Output the [X, Y] coordinate of the center of the cell containing the given text.  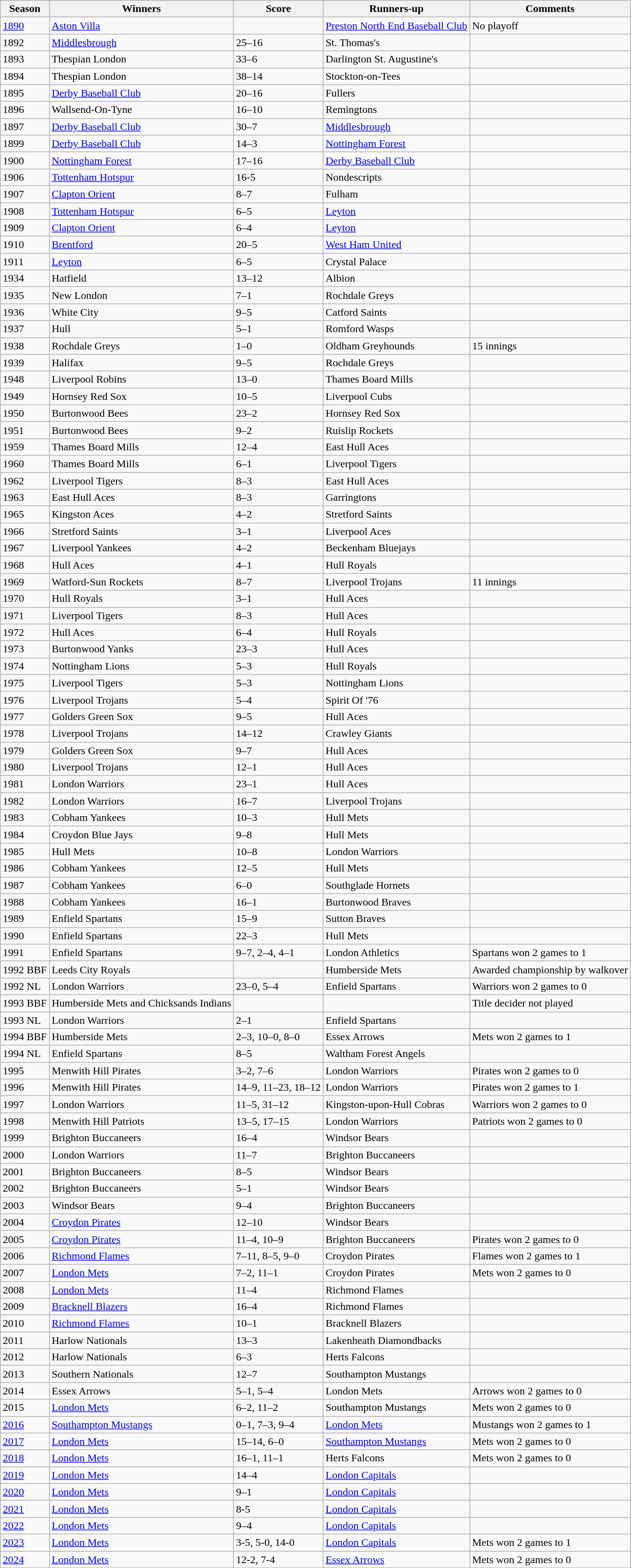
1894 [25, 76]
6–2, 11–2 [279, 1408]
2000 [25, 1155]
1909 [25, 228]
1908 [25, 211]
1962 [25, 480]
2023 [25, 1542]
23–2 [279, 413]
1890 [25, 26]
2–1 [279, 1020]
10–3 [279, 818]
Fulham [397, 194]
Kingston Aces [141, 515]
Croydon Blue Jays [141, 835]
Catford Saints [397, 312]
16–10 [279, 110]
1949 [25, 396]
Garringtons [397, 498]
14–9, 11–23, 18–12 [279, 1088]
Liverpool Robins [141, 379]
2005 [25, 1239]
6–0 [279, 885]
9–1 [279, 1492]
2–3, 10–0, 8–0 [279, 1037]
Darlington St. Augustine's [397, 59]
2002 [25, 1189]
1993 NL [25, 1020]
1985 [25, 852]
1994 BBF [25, 1037]
6–1 [279, 464]
1998 [25, 1121]
2017 [25, 1441]
1976 [25, 700]
Kingston-upon-Hull Cobras [397, 1104]
1968 [25, 565]
16–7 [279, 801]
1935 [25, 295]
1992 NL [25, 986]
14–4 [279, 1475]
2018 [25, 1458]
1990 [25, 936]
New London [141, 295]
1973 [25, 649]
Preston North End Baseball Club [397, 26]
13–12 [279, 279]
Fullers [397, 93]
2011 [25, 1340]
2014 [25, 1391]
Pirates won 2 games to 1 [550, 1088]
1965 [25, 515]
Awarded championship by walkover [550, 969]
Albion [397, 279]
7–1 [279, 295]
Ruislip Rockets [397, 430]
12–4 [279, 447]
Southern Nationals [141, 1374]
1938 [25, 346]
33–6 [279, 59]
Lakenheath Diamondbacks [397, 1340]
14–3 [279, 143]
1993 BBF [25, 1003]
Wallsend-On-Tyne [141, 110]
Season [25, 9]
Spartans won 2 games to 1 [550, 952]
4–1 [279, 565]
Winners [141, 9]
11–7 [279, 1155]
1911 [25, 262]
1966 [25, 531]
1895 [25, 93]
16-5 [279, 177]
2016 [25, 1425]
Mustangs won 2 games to 1 [550, 1425]
Patriots won 2 games to 0 [550, 1121]
2008 [25, 1290]
1982 [25, 801]
Runners-up [397, 9]
10–5 [279, 396]
2012 [25, 1357]
1899 [25, 143]
Arrows won 2 games to 0 [550, 1391]
Remingtons [397, 110]
Stockton-on-Tees [397, 76]
1950 [25, 413]
Romford Wasps [397, 329]
1972 [25, 632]
1981 [25, 784]
2020 [25, 1492]
Liverpool Yankees [141, 548]
Hull [141, 329]
1996 [25, 1088]
1959 [25, 447]
11 innings [550, 582]
1906 [25, 177]
Sutton Braves [397, 919]
Aston Villa [141, 26]
Flames won 2 games to 1 [550, 1256]
17–16 [279, 160]
25–16 [279, 43]
9–8 [279, 835]
15–9 [279, 919]
1984 [25, 835]
1937 [25, 329]
Hatfield [141, 279]
Waltham Forest Angels [397, 1054]
9–7, 2–4, 4–1 [279, 952]
9–2 [279, 430]
1988 [25, 902]
1977 [25, 716]
13–3 [279, 1340]
1936 [25, 312]
1978 [25, 733]
1951 [25, 430]
1974 [25, 666]
White City [141, 312]
38–14 [279, 76]
1987 [25, 885]
Liverpool Aces [397, 531]
Oldham Greyhounds [397, 346]
2019 [25, 1475]
Humberside Mets and Chicksands Indians [141, 1003]
12-2, 7-4 [279, 1559]
Menwith Hill Patriots [141, 1121]
2021 [25, 1509]
Burtonwood Braves [397, 902]
15–14, 6–0 [279, 1441]
1896 [25, 110]
Comments [550, 9]
1939 [25, 363]
1934 [25, 279]
22–3 [279, 936]
1979 [25, 751]
Crawley Giants [397, 733]
9–7 [279, 751]
1989 [25, 919]
11–5, 31–12 [279, 1104]
2024 [25, 1559]
Watford-Sun Rockets [141, 582]
12–10 [279, 1222]
1997 [25, 1104]
1960 [25, 464]
2022 [25, 1525]
1–0 [279, 346]
Spirit Of '76 [397, 700]
1999 [25, 1138]
10–8 [279, 852]
2001 [25, 1172]
1910 [25, 245]
West Ham United [397, 245]
Beckenham Bluejays [397, 548]
5–1, 5–4 [279, 1391]
2003 [25, 1205]
1948 [25, 379]
2009 [25, 1307]
1995 [25, 1071]
1963 [25, 498]
Halifax [141, 363]
13–0 [279, 379]
30–7 [279, 127]
2010 [25, 1324]
1980 [25, 767]
1992 BBF [25, 969]
8-5 [279, 1509]
16–1 [279, 902]
1970 [25, 599]
0–1, 7–3, 9–4 [279, 1425]
Score [279, 9]
St. Thomas's [397, 43]
20–16 [279, 93]
1975 [25, 683]
No playoff [550, 26]
20–5 [279, 245]
1907 [25, 194]
1983 [25, 818]
Brentford [141, 245]
23–3 [279, 649]
12–5 [279, 868]
2006 [25, 1256]
1892 [25, 43]
11–4 [279, 1290]
3-5, 5-0, 14-0 [279, 1542]
Southglade Hornets [397, 885]
1991 [25, 952]
23–0, 5–4 [279, 986]
2007 [25, 1273]
15 innings [550, 346]
14–12 [279, 733]
12–1 [279, 767]
16–1, 11–1 [279, 1458]
2004 [25, 1222]
Nondescripts [397, 177]
Burtonwood Yanks [141, 649]
5–4 [279, 700]
7–11, 8–5, 9–0 [279, 1256]
1893 [25, 59]
12–7 [279, 1374]
3–2, 7–6 [279, 1071]
2013 [25, 1374]
1971 [25, 616]
1897 [25, 127]
13–5, 17–15 [279, 1121]
7–2, 11–1 [279, 1273]
2015 [25, 1408]
1967 [25, 548]
Title decider not played [550, 1003]
10–1 [279, 1324]
Liverpool Cubs [397, 396]
Crystal Palace [397, 262]
Leeds City Royals [141, 969]
1969 [25, 582]
1900 [25, 160]
London Athletics [397, 952]
1986 [25, 868]
6–3 [279, 1357]
11–4, 10–9 [279, 1239]
23–1 [279, 784]
1994 NL [25, 1054]
